Extract the [x, y] coordinate from the center of the cell holding the provided text.  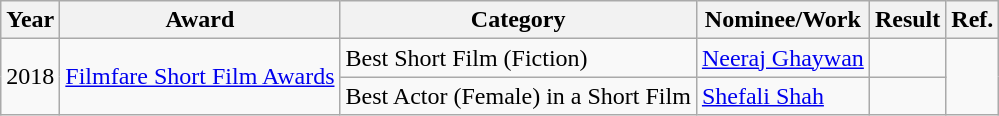
Best Short Film (Fiction) [518, 58]
2018 [30, 77]
Filmfare Short Film Awards [200, 77]
Result [907, 20]
Best Actor (Female) in a Short Film [518, 96]
Category [518, 20]
Shefali Shah [782, 96]
Award [200, 20]
Year [30, 20]
Ref. [972, 20]
Nominee/Work [782, 20]
Neeraj Ghaywan [782, 58]
